Capture the cell that displays the provided text and extract its [X, Y] central coordinate. 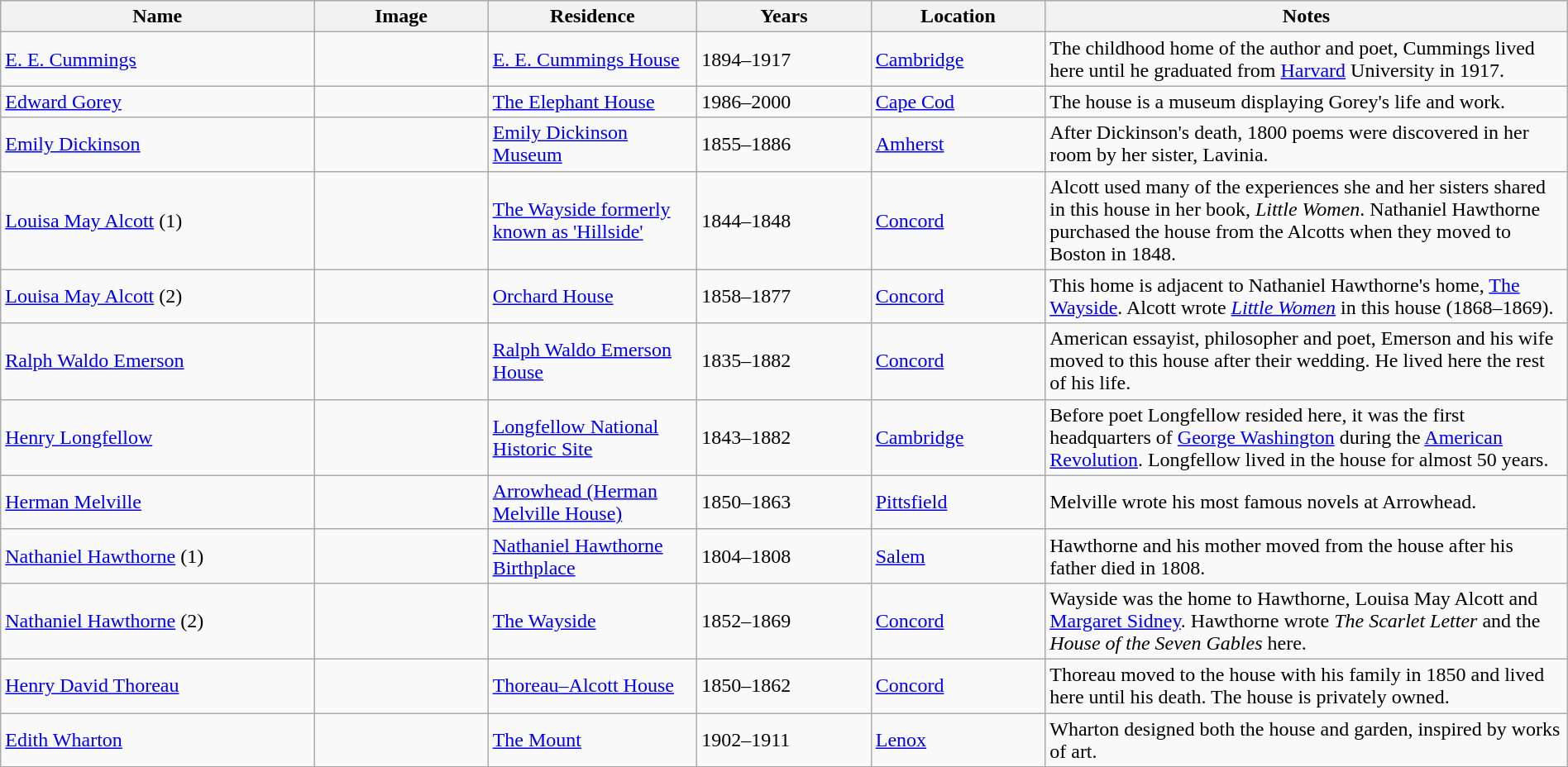
Wayside was the home to Hawthorne, Louisa May Alcott and Margaret Sidney. Hawthorne wrote The Scarlet Letter and the House of the Seven Gables here. [1307, 621]
Ralph Waldo Emerson House [592, 361]
Salem [958, 555]
Location [958, 17]
Henry David Thoreau [157, 686]
Nathaniel Hawthorne Birthplace [592, 555]
Emily Dickinson [157, 144]
Arrowhead (Herman Melville House) [592, 503]
Longfellow National Historic Site [592, 437]
Hawthorne and his mother moved from the house after his father died in 1808. [1307, 555]
1843–1882 [784, 437]
Melville wrote his most famous novels at Arrowhead. [1307, 503]
E. E. Cummings House [592, 60]
Image [401, 17]
Name [157, 17]
Herman Melville [157, 503]
American essayist, philosopher and poet, Emerson and his wife moved to this house after their wedding. He lived here the rest of his life. [1307, 361]
Amherst [958, 144]
1902–1911 [784, 739]
The childhood home of the author and poet, Cummings lived here until he graduated from Harvard University in 1917. [1307, 60]
Emily Dickinson Museum [592, 144]
E. E. Cummings [157, 60]
Edith Wharton [157, 739]
The Mount [592, 739]
Henry Longfellow [157, 437]
1835–1882 [784, 361]
Ralph Waldo Emerson [157, 361]
1894–1917 [784, 60]
Cape Cod [958, 102]
This home is adjacent to Nathaniel Hawthorne's home, The Wayside. Alcott wrote Little Women in this house (1868–1869). [1307, 296]
Orchard House [592, 296]
The house is a museum displaying Gorey's life and work. [1307, 102]
1858–1877 [784, 296]
After Dickinson's death, 1800 poems were discovered in her room by her sister, Lavinia. [1307, 144]
Thoreau–Alcott House [592, 686]
1855–1886 [784, 144]
Nathaniel Hawthorne (2) [157, 621]
1850–1863 [784, 503]
Lenox [958, 739]
Edward Gorey [157, 102]
The Elephant House [592, 102]
1852–1869 [784, 621]
Wharton designed both the house and garden, inspired by works of art. [1307, 739]
Louisa May Alcott (2) [157, 296]
The Wayside [592, 621]
Louisa May Alcott (1) [157, 220]
1844–1848 [784, 220]
Nathaniel Hawthorne (1) [157, 555]
1850–1862 [784, 686]
Residence [592, 17]
1804–1808 [784, 555]
Thoreau moved to the house with his family in 1850 and lived here until his death. The house is privately owned. [1307, 686]
The Wayside formerly known as 'Hillside' [592, 220]
Notes [1307, 17]
Years [784, 17]
1986–2000 [784, 102]
Pittsfield [958, 503]
